Pinpoint the cell where the given text exists, returning its [X, Y] midpoint coordinate. 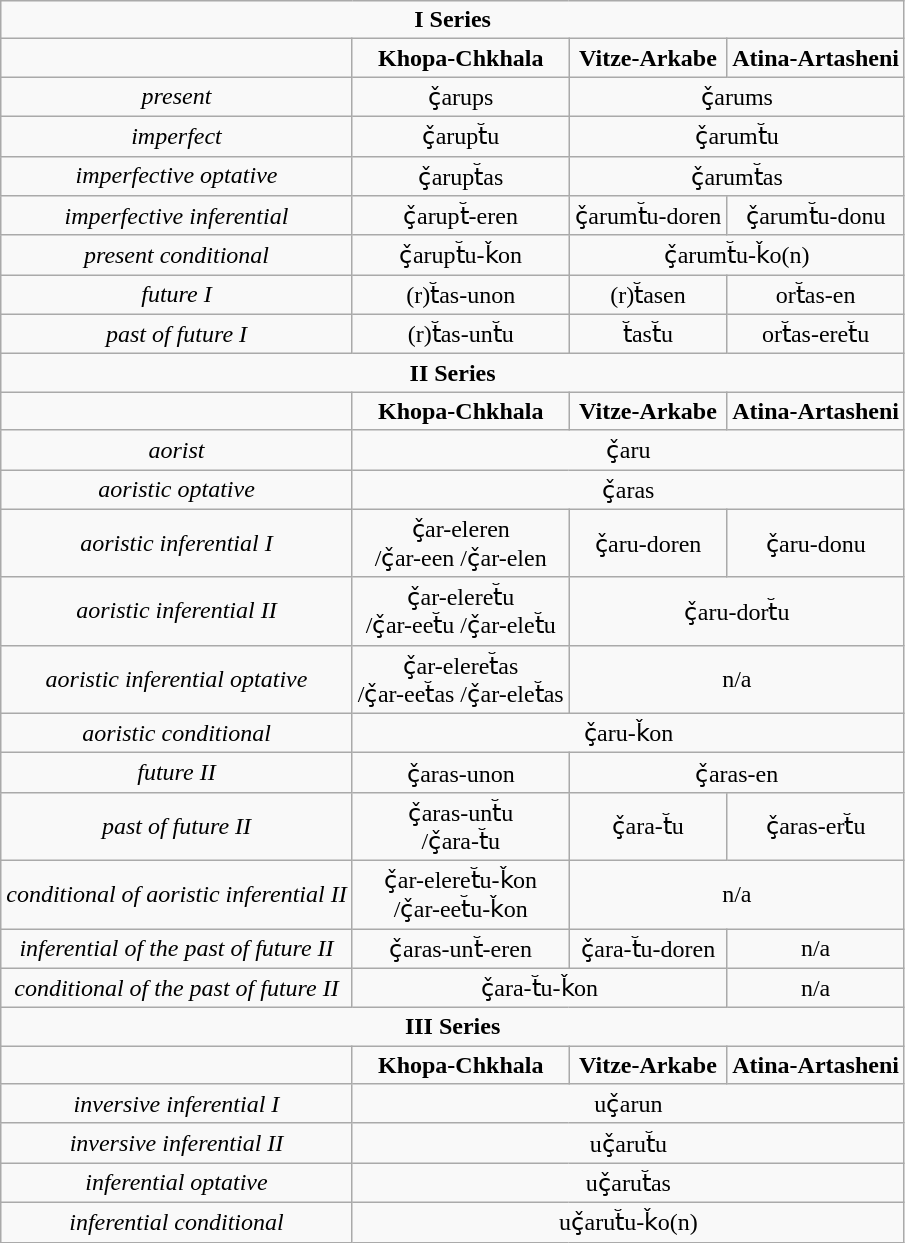
ç̌aras-en [736, 773]
conditional of aoristic inferential II [176, 894]
(r)t̆as-unon [460, 295]
conditional of the past of future II [176, 988]
ç̌arumt̆u-doren [648, 216]
ç̌aru-ǩon [628, 733]
ç̌ar-eleret̆u/ç̌ar-eet̆u /ç̌ar-elet̆u [460, 611]
inferential of the past of future II [176, 948]
aoristic inferential I [176, 543]
imperfective inferential [176, 216]
ç̌ara-t̆u-ǩon [540, 988]
II Series [453, 373]
present conditional [176, 255]
inferential optative [176, 1183]
past of future II [176, 826]
ç̌aru-doren [648, 543]
t̆ast̆u [648, 334]
uç̌arut̆as [628, 1183]
aoristic inferential optative [176, 679]
ç̌ara-t̆u-doren [648, 948]
ç̌arumt̆u-donu [816, 216]
ç̌aras-unt̆-eren [460, 948]
present [176, 97]
ç̌aru-donu [816, 543]
ç̌aru-dort̆u [736, 611]
ç̌arups [460, 97]
uç̌arut̆u [628, 1143]
ç̌aras [628, 490]
ç̌arupt̆as [460, 176]
aoristic inferential II [176, 611]
ç̌aras-ert̆u [816, 826]
ç̌ar-eleren/ç̌ar-een /ç̌ar-elen [460, 543]
inversive inferential II [176, 1143]
ç̌arums [736, 97]
ç̌arumt̆as [736, 176]
uç̌arun [628, 1104]
ç̌aras-unon [460, 773]
ç̌ar-eleret̆u-ǩon/ç̌ar-eet̆u-ǩon [460, 894]
ç̌arumt̆u-ǩo(n) [736, 255]
III Series [453, 1027]
ç̌arupt̆u-ǩon [460, 255]
uç̌arut̆u-ǩo(n) [628, 1222]
aoristic optative [176, 490]
ç̌ara-t̆u [648, 826]
imperfective optative [176, 176]
inferential conditional [176, 1222]
ç̌arupt̆-eren [460, 216]
ç̌arumt̆u [736, 136]
(r)t̆as-unt̆u [460, 334]
imperfect [176, 136]
ort̆as-eret̆u [816, 334]
future I [176, 295]
inversive inferential I [176, 1104]
ç̌arupt̆u [460, 136]
ç̌aras-unt̆u/ç̌ara-t̆u [460, 826]
I Series [453, 20]
past of future I [176, 334]
aoristic conditional [176, 733]
ort̆as-en [816, 295]
future II [176, 773]
aorist [176, 450]
(r)t̆asen [648, 295]
ç̌ar-eleret̆as/ç̌ar-eet̆as /ç̌ar-elet̆as [460, 679]
ç̌aru [628, 450]
